Scan for the cell matching the given text and deliver its (x, y) coordinate at center. 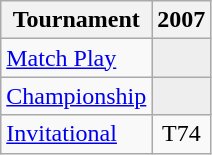
Invitational (76, 134)
Match Play (76, 58)
2007 (182, 20)
T74 (182, 134)
Tournament (76, 20)
Championship (76, 96)
